Pinpoint the cell where the given text exists, returning its [x, y] midpoint coordinate. 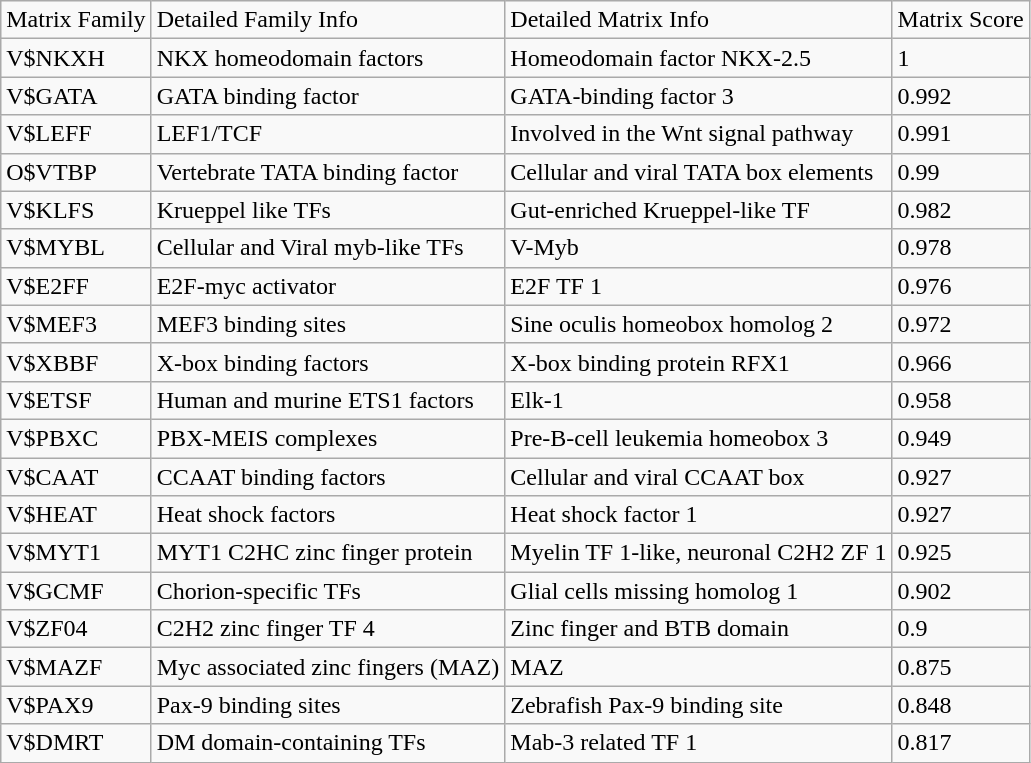
V$CAAT [76, 477]
Detailed Family Info [328, 20]
Pax-9 binding sites [328, 705]
0.949 [960, 438]
0.848 [960, 705]
O$VTBP [76, 172]
0.992 [960, 96]
E2F-myc activator [328, 286]
Heat shock factor 1 [698, 515]
0.9 [960, 629]
PBX-MEIS complexes [328, 438]
GATA binding factor [328, 96]
X-box binding protein RFX1 [698, 362]
V$GATA [76, 96]
Heat shock factors [328, 515]
0.966 [960, 362]
V$LEFF [76, 134]
Zinc finger and BTB domain [698, 629]
Myelin TF 1-like, neuronal C2H2 ZF 1 [698, 553]
Matrix Score [960, 20]
Krueppel like TFs [328, 210]
V$ETSF [76, 400]
V$MYBL [76, 248]
0.976 [960, 286]
Human and murine ETS1 factors [328, 400]
V$GCMF [76, 591]
Cellular and viral TATA box elements [698, 172]
DM domain-containing TFs [328, 743]
0.817 [960, 743]
V$DMRT [76, 743]
V$ZF04 [76, 629]
0.902 [960, 591]
V-Myb [698, 248]
MAZ [698, 667]
0.958 [960, 400]
0.925 [960, 553]
V$HEAT [76, 515]
Pre-B-cell leukemia homeobox 3 [698, 438]
V$NKXH [76, 58]
Chorion-specific TFs [328, 591]
Homeodomain factor NKX-2.5 [698, 58]
MYT1 C2HC zinc finger protein [328, 553]
X-box binding factors [328, 362]
0.982 [960, 210]
Matrix Family [76, 20]
GATA-binding factor 3 [698, 96]
Myc associated zinc fingers (MAZ) [328, 667]
V$PAX9 [76, 705]
Gut-enriched Krueppel-like TF [698, 210]
LEF1/TCF [328, 134]
Zebrafish Pax-9 binding site [698, 705]
Mab-3 related TF 1 [698, 743]
Sine oculis homeobox homolog 2 [698, 324]
V$E2FF [76, 286]
NKX homeodomain factors [328, 58]
Detailed Matrix Info [698, 20]
0.99 [960, 172]
0.978 [960, 248]
V$KLFS [76, 210]
V$MEF3 [76, 324]
V$MAZF [76, 667]
E2F TF 1 [698, 286]
0.991 [960, 134]
0.875 [960, 667]
Cellular and Viral myb-like TFs [328, 248]
V$MYT1 [76, 553]
MEF3 binding sites [328, 324]
V$XBBF [76, 362]
0.972 [960, 324]
1 [960, 58]
Involved in the Wnt signal pathway [698, 134]
Vertebrate TATA binding factor [328, 172]
CCAAT binding factors [328, 477]
Elk-1 [698, 400]
Glial cells missing homolog 1 [698, 591]
Cellular and viral CCAAT box [698, 477]
V$PBXC [76, 438]
C2H2 zinc finger TF 4 [328, 629]
